From the cell containing the given text, extract its center point as (X, Y) coordinate. 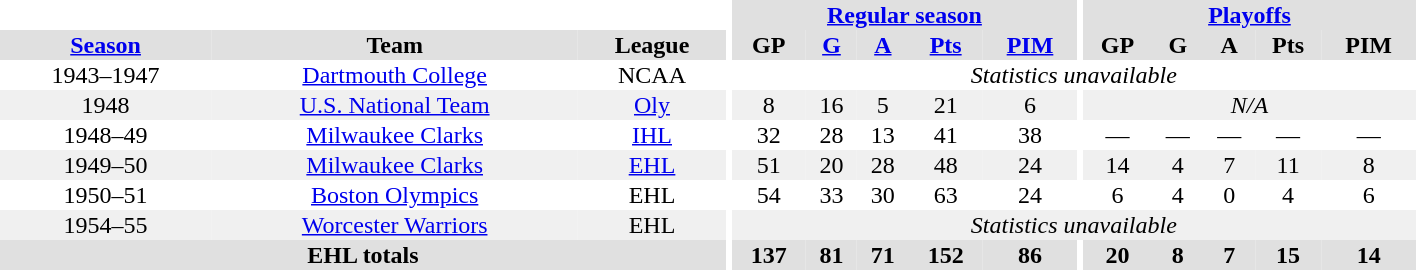
15 (1288, 255)
16 (832, 105)
38 (1030, 135)
N/A (1250, 105)
Worcester Warriors (394, 225)
152 (946, 255)
13 (882, 135)
41 (946, 135)
5 (882, 105)
51 (769, 165)
33 (832, 195)
IHL (652, 135)
Regular season (905, 15)
30 (882, 195)
Oly (652, 105)
1943–1947 (106, 75)
32 (769, 135)
1954–55 (106, 225)
54 (769, 195)
63 (946, 195)
Playoffs (1250, 15)
EHL totals (363, 255)
Boston Olympics (394, 195)
1948 (106, 105)
Team (394, 45)
81 (832, 255)
1948–49 (106, 135)
1949–50 (106, 165)
71 (882, 255)
11 (1288, 165)
U.S. National Team (394, 105)
21 (946, 105)
86 (1030, 255)
137 (769, 255)
League (652, 45)
1950–51 (106, 195)
0 (1228, 195)
48 (946, 165)
Season (106, 45)
NCAA (652, 75)
Dartmouth College (394, 75)
